Output the (X, Y) coordinate of the center of the cell containing the given text.  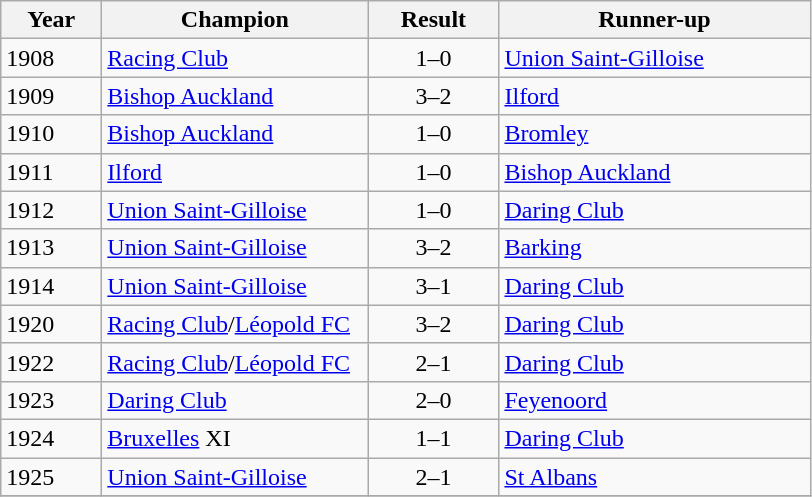
1920 (52, 324)
1911 (52, 172)
1925 (52, 477)
1924 (52, 438)
Racing Club (235, 58)
1922 (52, 362)
1913 (52, 248)
Champion (235, 20)
Year (52, 20)
1923 (52, 400)
3–1 (434, 286)
Barking (654, 248)
1910 (52, 134)
1908 (52, 58)
1–1 (434, 438)
Runner-up (654, 20)
Feyenoord (654, 400)
Bruxelles XI (235, 438)
2–0 (434, 400)
Bromley (654, 134)
1909 (52, 96)
1912 (52, 210)
St Albans (654, 477)
1914 (52, 286)
Result (434, 20)
